For the text-containing cell, return its midpoint in (X, Y) coordinate format. 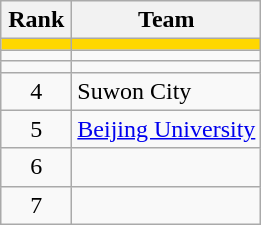
6 (36, 167)
Team (166, 20)
5 (36, 129)
Rank (36, 20)
7 (36, 205)
Suwon City (166, 91)
4 (36, 91)
Beijing University (166, 129)
